Search for the cell housing the specified text and yield its [x, y] center coordinate. 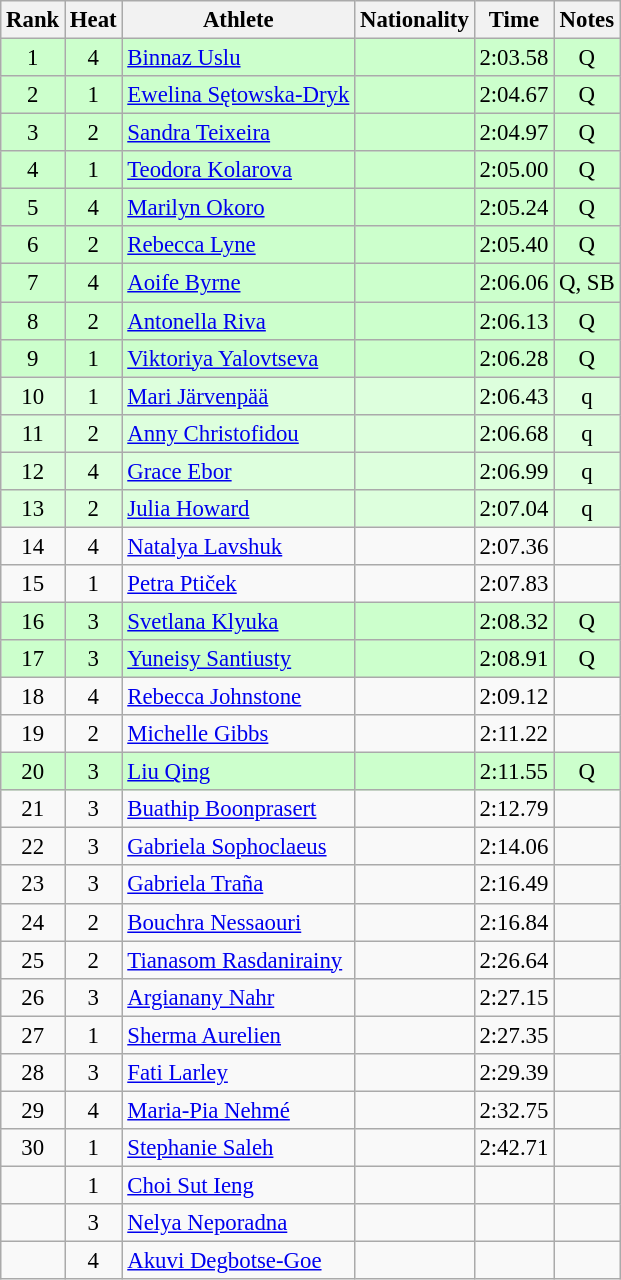
2:07.83 [514, 584]
2:06.43 [514, 396]
2:06.28 [514, 358]
2:06.68 [514, 433]
Fati Larley [238, 1073]
30 [33, 1148]
2:07.04 [514, 509]
2:12.79 [514, 809]
20 [33, 772]
5 [33, 208]
Petra Ptiček [238, 584]
24 [33, 922]
10 [33, 396]
Julia Howard [238, 509]
Nelya Neporadna [238, 1223]
11 [33, 433]
Liu Qing [238, 772]
2:26.64 [514, 960]
Heat [94, 20]
2:04.67 [514, 95]
Teodora Kolarova [238, 170]
2:14.06 [514, 847]
Viktoriya Yalovtseva [238, 358]
2:08.91 [514, 659]
2:09.12 [514, 697]
Antonella Riva [238, 321]
Tianasom Rasdanirainy [238, 960]
Buathip Boonprasert [238, 809]
22 [33, 847]
Ewelina Sętowska-Dryk [238, 95]
Natalya Lavshuk [238, 546]
2:27.15 [514, 997]
Michelle Gibbs [238, 734]
2:11.55 [514, 772]
28 [33, 1073]
Yuneisy Santiusty [238, 659]
9 [33, 358]
2:04.97 [514, 133]
2:05.24 [514, 208]
Maria-Pia Nehmé [238, 1110]
Sandra Teixeira [238, 133]
6 [33, 245]
Athlete [238, 20]
Sherma Aurelien [238, 1035]
2:05.00 [514, 170]
Mari Järvenpää [238, 396]
Rebecca Johnstone [238, 697]
12 [33, 471]
15 [33, 584]
Anny Christofidou [238, 433]
2:29.39 [514, 1073]
2:32.75 [514, 1110]
17 [33, 659]
Time [514, 20]
13 [33, 509]
2:03.58 [514, 58]
2:08.32 [514, 621]
2:16.84 [514, 922]
2:06.06 [514, 283]
Notes [587, 20]
27 [33, 1035]
Q, SB [587, 283]
2:06.13 [514, 321]
Binnaz Uslu [238, 58]
2:16.49 [514, 885]
29 [33, 1110]
Choi Sut Ieng [238, 1185]
7 [33, 283]
Svetlana Klyuka [238, 621]
Gabriela Sophoclaeus [238, 847]
25 [33, 960]
8 [33, 321]
Nationality [414, 20]
Bouchra Nessaouri [238, 922]
18 [33, 697]
Rank [33, 20]
14 [33, 546]
Akuvi Degbotse-Goe [238, 1261]
Gabriela Traña [238, 885]
2:06.99 [514, 471]
21 [33, 809]
2:05.40 [514, 245]
2:42.71 [514, 1148]
Aoife Byrne [238, 283]
23 [33, 885]
26 [33, 997]
2:11.22 [514, 734]
Rebecca Lyne [238, 245]
16 [33, 621]
Stephanie Saleh [238, 1148]
Marilyn Okoro [238, 208]
2:07.36 [514, 546]
19 [33, 734]
Grace Ebor [238, 471]
2:27.35 [514, 1035]
Argianany Nahr [238, 997]
